Output the (X, Y) coordinate of the center of the cell containing the given text.  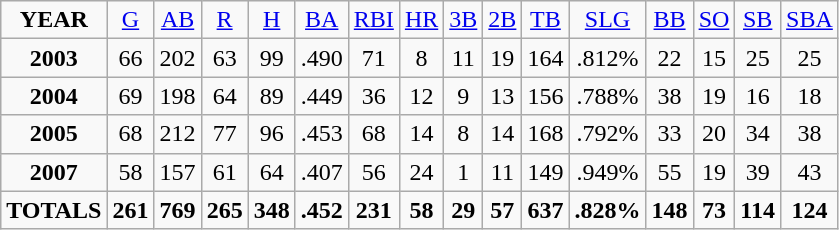
164 (546, 58)
56 (374, 172)
202 (178, 58)
57 (502, 210)
39 (758, 172)
TB (546, 20)
77 (224, 134)
73 (714, 210)
9 (464, 96)
.407 (322, 172)
2004 (54, 96)
G (130, 20)
71 (374, 58)
1 (464, 172)
SLG (608, 20)
157 (178, 172)
36 (374, 96)
RBI (374, 20)
69 (130, 96)
.949% (608, 172)
29 (464, 210)
.788% (608, 96)
.449 (322, 96)
.828% (608, 210)
22 (670, 58)
198 (178, 96)
15 (714, 58)
124 (810, 210)
149 (546, 172)
SO (714, 20)
13 (502, 96)
148 (670, 210)
114 (758, 210)
55 (670, 172)
34 (758, 134)
YEAR (54, 20)
TOTALS (54, 210)
.490 (322, 58)
16 (758, 96)
24 (421, 172)
BB (670, 20)
2007 (54, 172)
212 (178, 134)
261 (130, 210)
2B (502, 20)
231 (374, 210)
99 (272, 58)
.812% (608, 58)
AB (178, 20)
BA (322, 20)
43 (810, 172)
.792% (608, 134)
348 (272, 210)
SBA (810, 20)
3B (464, 20)
769 (178, 210)
66 (130, 58)
156 (546, 96)
.453 (322, 134)
12 (421, 96)
2005 (54, 134)
.452 (322, 210)
SB (758, 20)
168 (546, 134)
33 (670, 134)
R (224, 20)
H (272, 20)
265 (224, 210)
96 (272, 134)
63 (224, 58)
18 (810, 96)
HR (421, 20)
89 (272, 96)
637 (546, 210)
20 (714, 134)
2003 (54, 58)
61 (224, 172)
